Pinpoint the cell where the given text exists, returning its [x, y] midpoint coordinate. 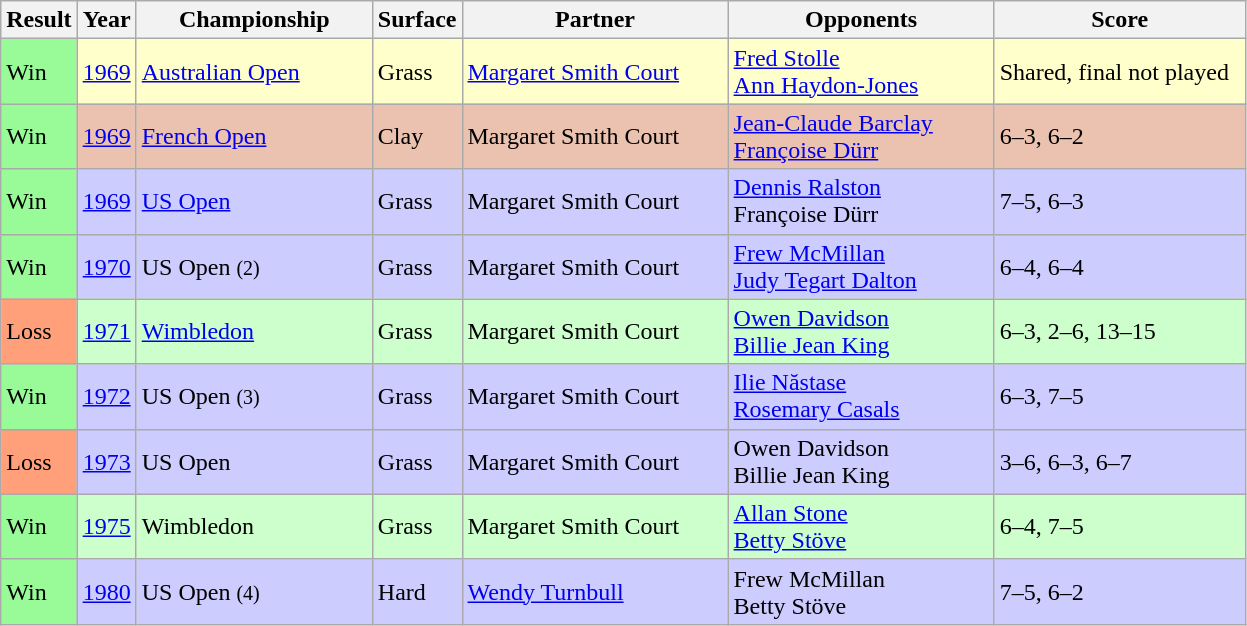
3–6, 6–3, 6–7 [1120, 462]
Surface [417, 20]
1971 [106, 332]
1980 [106, 592]
7–5, 6–2 [1120, 592]
Jean-Claude Barclay Françoise Dürr [861, 136]
Clay [417, 136]
1970 [106, 266]
Frew McMillan Judy Tegart Dalton [861, 266]
US Open (2) [254, 266]
Fred Stolle Ann Haydon-Jones [861, 72]
Dennis Ralston Françoise Dürr [861, 202]
6–3, 6–2 [1120, 136]
Wendy Turnbull [595, 592]
Frew McMillan Betty Stöve [861, 592]
Championship [254, 20]
US Open (3) [254, 396]
Result [39, 20]
Partner [595, 20]
Score [1120, 20]
Hard [417, 592]
1975 [106, 526]
Allan Stone Betty Stöve [861, 526]
1973 [106, 462]
Ilie Năstase Rosemary Casals [861, 396]
Year [106, 20]
Opponents [861, 20]
6–4, 6–4 [1120, 266]
US Open (4) [254, 592]
Shared, final not played [1120, 72]
7–5, 6–3 [1120, 202]
6–3, 7–5 [1120, 396]
Australian Open [254, 72]
1972 [106, 396]
French Open [254, 136]
6–4, 7–5 [1120, 526]
6–3, 2–6, 13–15 [1120, 332]
